Capture the cell that displays the provided text and extract its (X, Y) central coordinate. 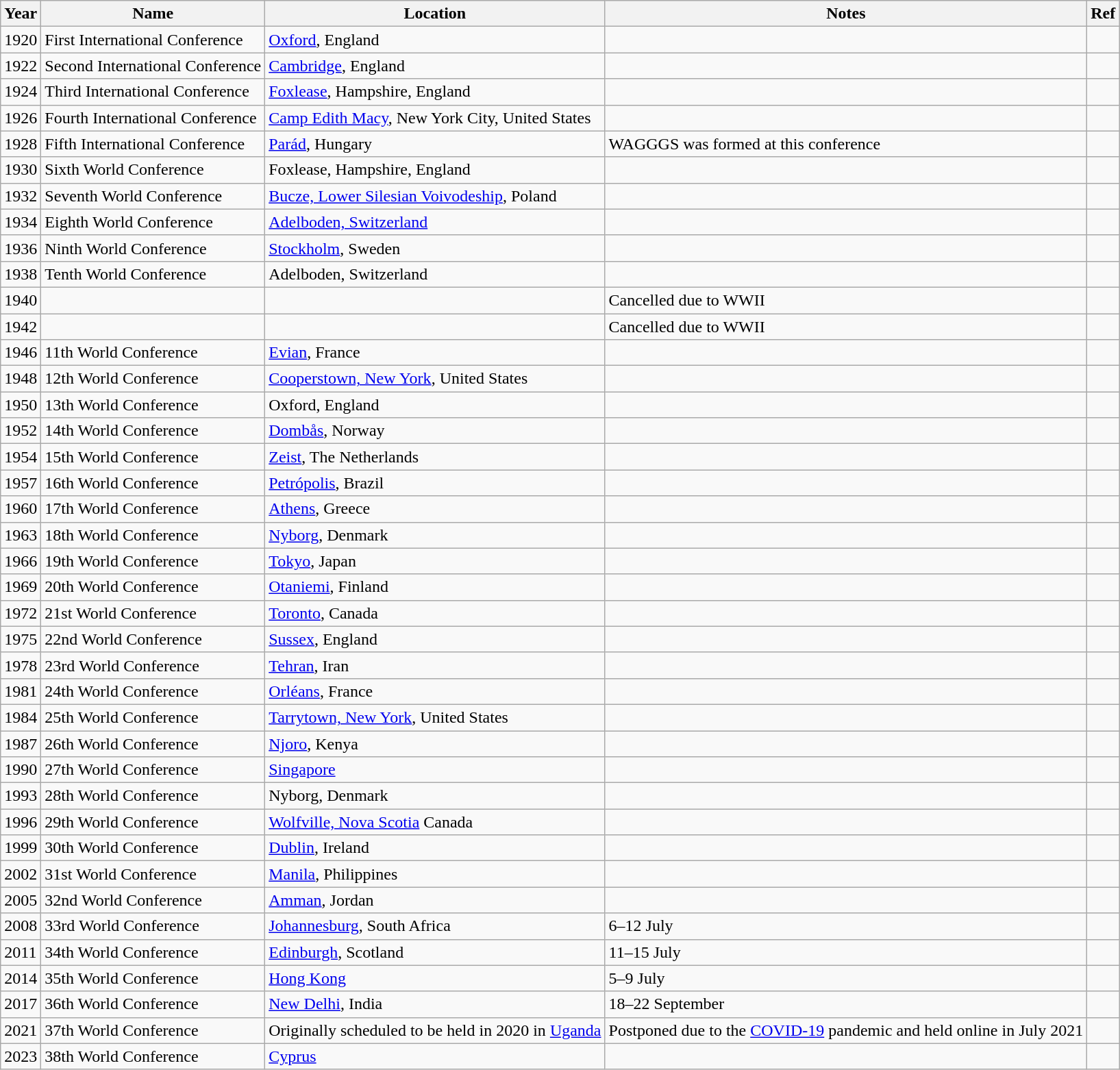
Parád, Hungary (435, 144)
1924 (21, 92)
1963 (21, 535)
11–15 July (846, 952)
Manila, Philippines (435, 874)
Zeist, The Netherlands (435, 457)
27th World Conference (153, 770)
1936 (21, 248)
Hong Kong (435, 978)
1928 (21, 144)
Cyprus (435, 1056)
Notes (846, 14)
1950 (21, 405)
16th World Conference (153, 483)
1966 (21, 561)
Edinburgh, Scotland (435, 952)
33rd World Conference (153, 926)
Fourth International Conference (153, 118)
13th World Conference (153, 405)
11th World Conference (153, 353)
Petrópolis, Brazil (435, 483)
Otaniemi, Finland (435, 587)
1926 (21, 118)
5–9 July (846, 978)
Third International Conference (153, 92)
Location (435, 14)
Toronto, Canada (435, 613)
Singapore (435, 770)
Second International Conference (153, 66)
1999 (21, 848)
2002 (21, 874)
1990 (21, 770)
1920 (21, 40)
1952 (21, 431)
Dombås, Norway (435, 431)
20th World Conference (153, 587)
1960 (21, 509)
Njoro, Kenya (435, 743)
Ref (1103, 14)
1946 (21, 353)
25th World Conference (153, 717)
18–22 September (846, 1004)
2005 (21, 900)
1987 (21, 743)
Ninth World Conference (153, 248)
Tarrytown, New York, United States (435, 717)
Camp Edith Macy, New York City, United States (435, 118)
Tehran, Iran (435, 665)
Fifth International Conference (153, 144)
1972 (21, 613)
2011 (21, 952)
32nd World Conference (153, 900)
1942 (21, 327)
1954 (21, 457)
2023 (21, 1056)
1932 (21, 196)
22nd World Conference (153, 639)
1930 (21, 170)
26th World Conference (153, 743)
19th World Conference (153, 561)
35th World Conference (153, 978)
6–12 July (846, 926)
Dublin, Ireland (435, 848)
Cambridge, England (435, 66)
30th World Conference (153, 848)
Originally scheduled to be held in 2020 in Uganda (435, 1030)
Orléans, France (435, 691)
18th World Conference (153, 535)
Wolfville, Nova Scotia Canada (435, 822)
2014 (21, 978)
1975 (21, 639)
Eighth World Conference (153, 222)
12th World Conference (153, 379)
Athens, Greece (435, 509)
Sixth World Conference (153, 170)
Sussex, England (435, 639)
WAGGGS was formed at this conference (846, 144)
Bucze, Lower Silesian Voivodeship, Poland (435, 196)
2017 (21, 1004)
New Delhi, India (435, 1004)
Name (153, 14)
17th World Conference (153, 509)
37th World Conference (153, 1030)
24th World Conference (153, 691)
First International Conference (153, 40)
Johannesburg, South Africa (435, 926)
1981 (21, 691)
28th World Conference (153, 796)
14th World Conference (153, 431)
21st World Conference (153, 613)
34th World Conference (153, 952)
Stockholm, Sweden (435, 248)
15th World Conference (153, 457)
2008 (21, 926)
1984 (21, 717)
1969 (21, 587)
Amman, Jordan (435, 900)
1922 (21, 66)
Cooperstown, New York, United States (435, 379)
1993 (21, 796)
1940 (21, 300)
Seventh World Conference (153, 196)
1957 (21, 483)
2021 (21, 1030)
Tenth World Conference (153, 274)
Year (21, 14)
1978 (21, 665)
1938 (21, 274)
29th World Conference (153, 822)
36th World Conference (153, 1004)
38th World Conference (153, 1056)
31st World Conference (153, 874)
1996 (21, 822)
1934 (21, 222)
Evian, France (435, 353)
Tokyo, Japan (435, 561)
23rd World Conference (153, 665)
1948 (21, 379)
Postponed due to the COVID-19 pandemic and held online in July 2021 (846, 1030)
